Extract the (x, y) coordinate from the center of the cell holding the provided text.  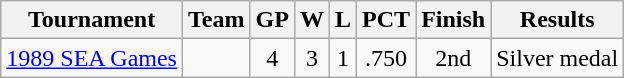
2nd (454, 58)
.750 (386, 58)
4 (272, 58)
Team (216, 20)
L (342, 20)
Silver medal (558, 58)
Results (558, 20)
3 (312, 58)
W (312, 20)
PCT (386, 20)
1 (342, 58)
GP (272, 20)
Tournament (92, 20)
1989 SEA Games (92, 58)
Finish (454, 20)
